Find where the given text appears and provide that cell's center as (X, Y) coordinate. 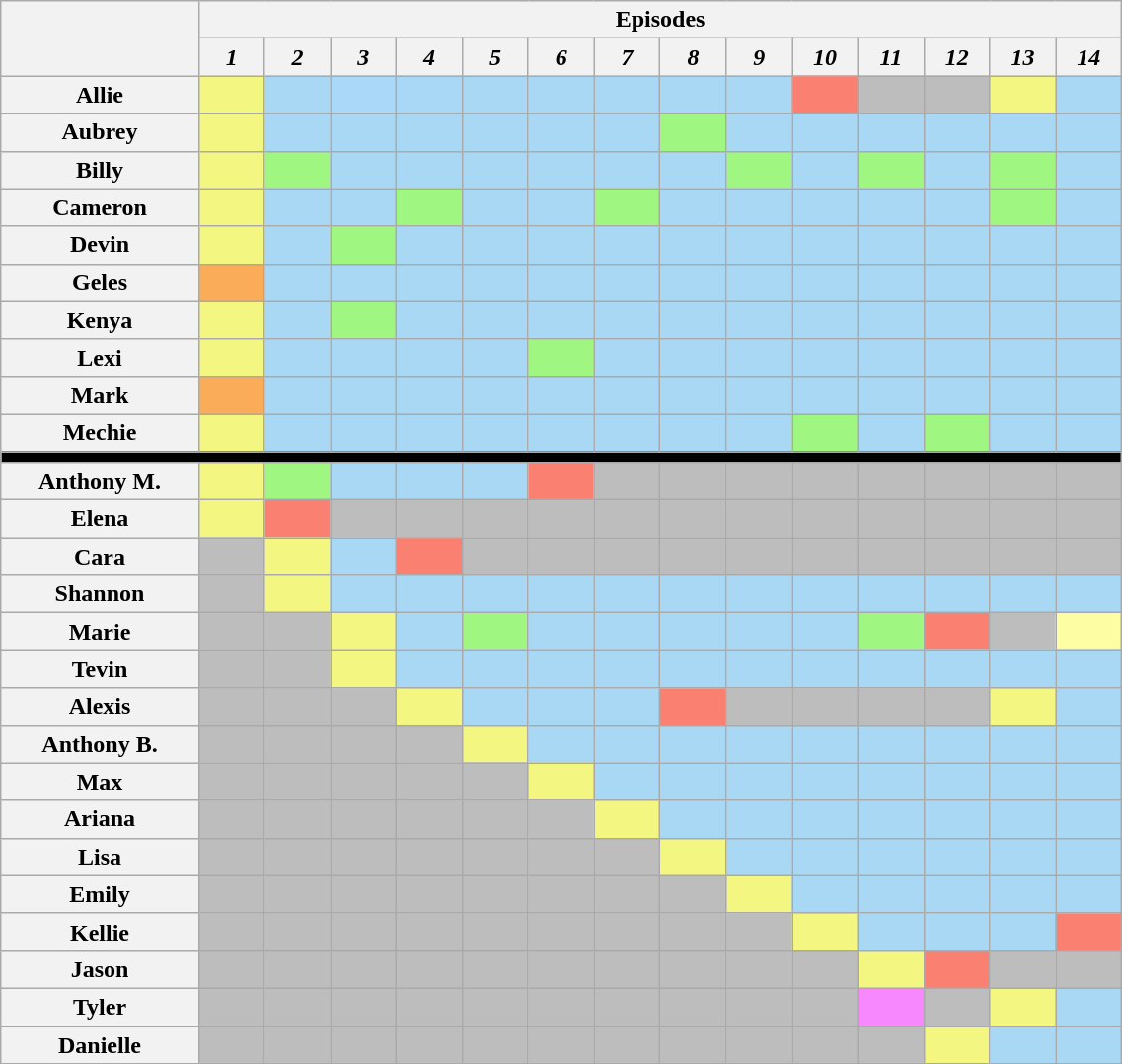
8 (693, 57)
Jason (100, 969)
Emily (100, 894)
Danielle (100, 1045)
Allie (100, 95)
Episodes (660, 20)
Ariana (100, 819)
Kenya (100, 320)
Max (100, 782)
Mark (100, 395)
1 (231, 57)
Aubrey (100, 132)
2 (298, 57)
Lisa (100, 857)
Billy (100, 170)
Cara (100, 557)
Mechie (100, 432)
11 (890, 57)
Elena (100, 519)
Shannon (100, 594)
12 (957, 57)
Lexi (100, 357)
5 (495, 57)
Geles (100, 282)
4 (430, 57)
9 (760, 57)
10 (825, 57)
Anthony M. (100, 482)
Alexis (100, 707)
Devin (100, 245)
13 (1022, 57)
Anthony B. (100, 744)
Marie (100, 632)
6 (561, 57)
Tevin (100, 669)
3 (363, 57)
14 (1089, 57)
Tyler (100, 1007)
Cameron (100, 207)
Kellie (100, 932)
7 (628, 57)
